Output the (x, y) coordinate of the center of the cell containing the given text.  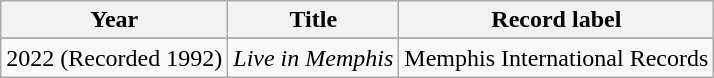
Live in Memphis (314, 58)
Memphis International Records (556, 58)
2022 (Recorded 1992) (114, 58)
Record label (556, 20)
Title (314, 20)
Year (114, 20)
